Locate the cell with the specified text and output its (x, y) center coordinate. 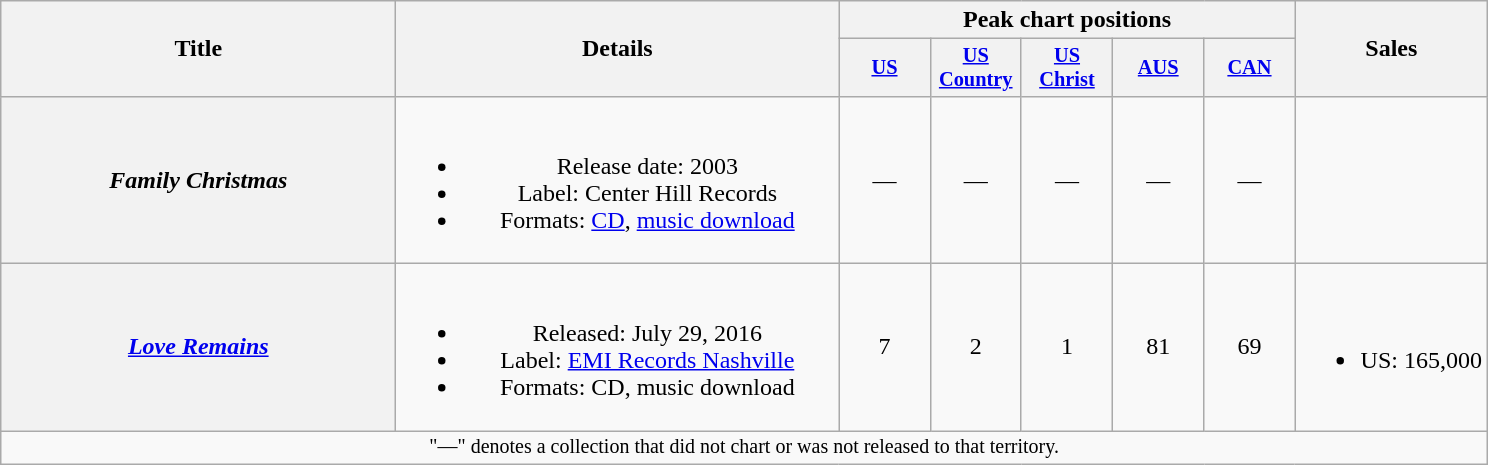
US: 165,000 (1391, 348)
Family Christmas (198, 180)
US Country (976, 68)
US Christ (1066, 68)
CAN (1250, 68)
Released: July 29, 2016Label: EMI Records NashvilleFormats: CD, music download (618, 348)
Title (198, 49)
Release date: 2003Label: Center Hill RecordsFormats: CD, music download (618, 180)
Peak chart positions (1067, 20)
AUS (1158, 68)
Love Remains (198, 348)
69 (1250, 348)
Details (618, 49)
1 (1066, 348)
Sales (1391, 49)
81 (1158, 348)
"—" denotes a collection that did not chart or was not released to that territory. (744, 448)
US (884, 68)
7 (884, 348)
2 (976, 348)
